From the cell containing the given text, extract its center point as (x, y) coordinate. 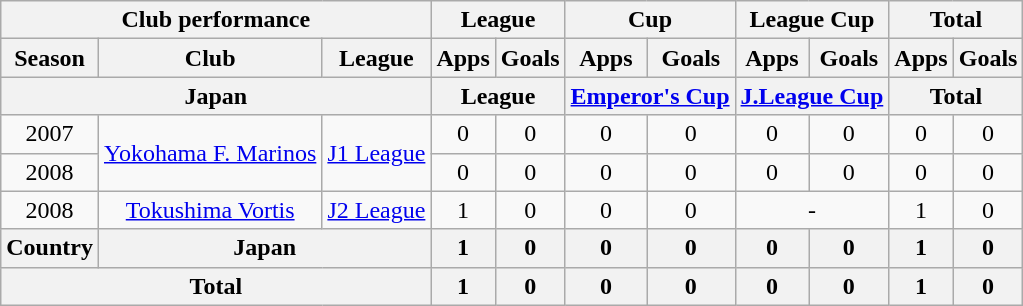
Emperor's Cup (650, 96)
J.League Cup (812, 96)
- (812, 210)
Tokushima Vortis (210, 210)
J1 League (376, 153)
Country (50, 248)
2007 (50, 134)
Club performance (216, 20)
Club (210, 58)
League Cup (812, 20)
Yokohama F. Marinos (210, 153)
J2 League (376, 210)
Season (50, 58)
Cup (650, 20)
